Return (x, y) of the center of cell containing provided text 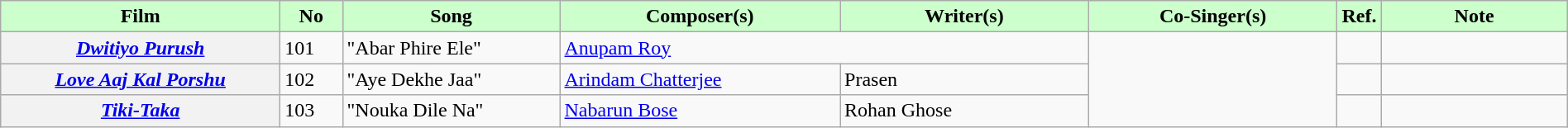
Composer(s) (700, 17)
Dwitiyo Purush (141, 48)
Rohan Ghose (964, 111)
Arindam Chatterjee (700, 79)
Note (1474, 17)
103 (311, 111)
"Aye Dekhe Jaa" (452, 79)
Co-Singer(s) (1212, 17)
101 (311, 48)
102 (311, 79)
Anupam Roy (824, 48)
Writer(s) (964, 17)
Nabarun Bose (700, 111)
Song (452, 17)
No (311, 17)
"Nouka Dile Na" (452, 111)
"Abar Phire Ele" (452, 48)
Tiki-Taka (141, 111)
Film (141, 17)
Love Aaj Kal Porshu (141, 79)
Ref. (1360, 17)
Prasen (964, 79)
